Locate the cell with the specified text and output its [x, y] center coordinate. 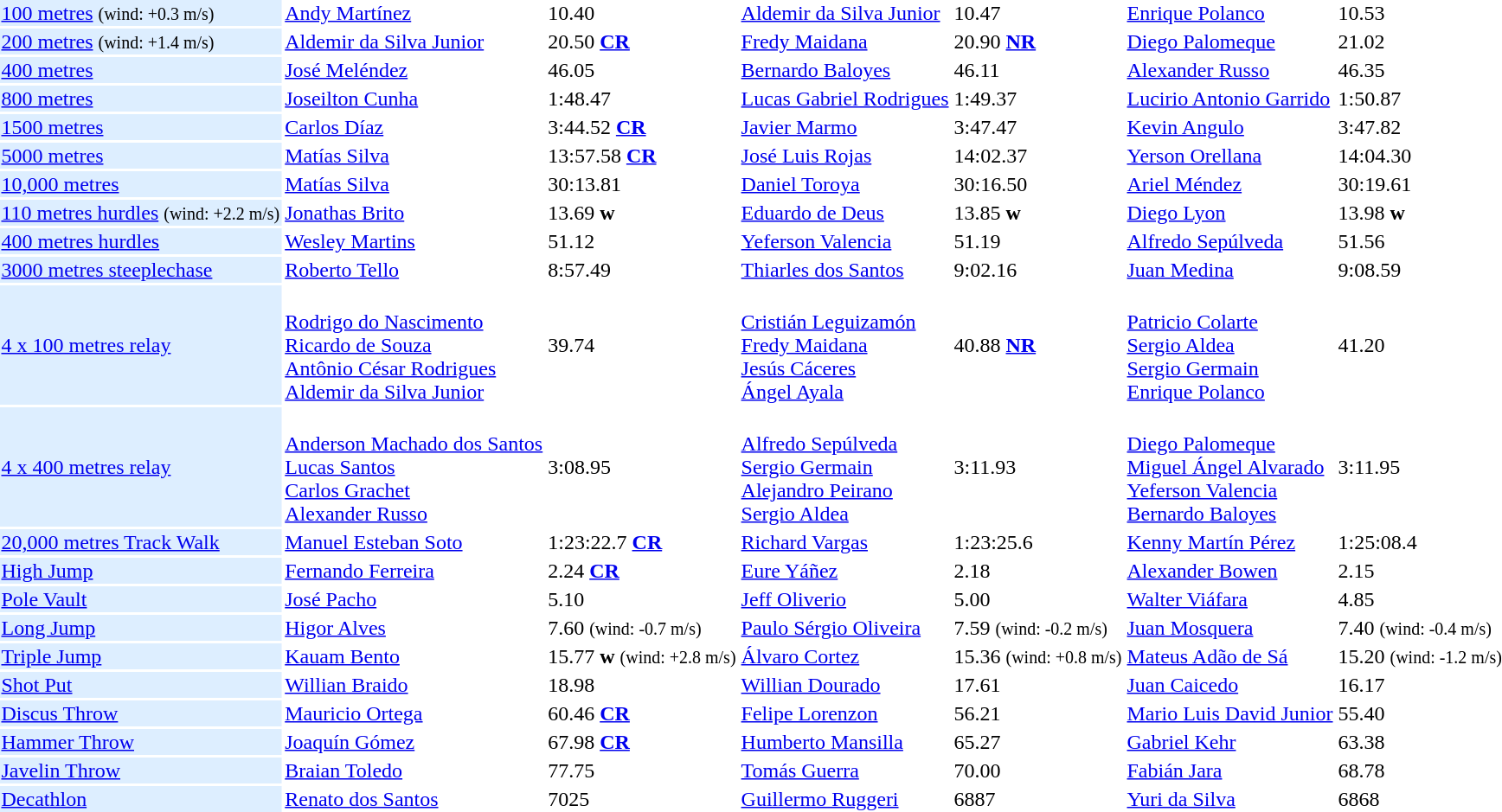
Fernando Ferreira [414, 571]
Patricio ColarteSergio AldeaSergio GermainEnrique Polanco [1230, 345]
4 x 100 metres relay [140, 345]
800 metres [140, 99]
Mario Luis David Junior [1230, 713]
Yerson Orellana [1230, 156]
High Jump [140, 571]
Willian Braido [414, 685]
Anderson Machado dos Santos Lucas SantosCarlos GrachetAlexander Russo [414, 467]
Tomás Guerra [844, 770]
Andy Martínez [414, 13]
10,000 metres [140, 184]
1:49.37 [1038, 99]
Enrique Polanco [1230, 13]
Discus Throw [140, 713]
3:44.52 CR [642, 127]
José Pacho [414, 599]
1:48.47 [642, 99]
Daniel Toroya [844, 184]
Juan Caicedo [1230, 685]
Wesley Martins [414, 241]
Alfredo Sepúlveda [1230, 241]
Javelin Throw [140, 770]
20.50 CR [642, 42]
Jonathas Brito [414, 213]
Fredy Maidana [844, 42]
70.00 [1038, 770]
Paulo Sérgio Oliveira [844, 628]
Gabriel Kehr [1230, 742]
39.74 [642, 345]
Carlos Díaz [414, 127]
400 metres [140, 70]
7.59 (wind: -0.2 m/s) [1038, 628]
4 x 400 metres relay [140, 467]
200 metres (wind: +1.4 m/s) [140, 42]
Yuri da Silva [1230, 799]
60.46 CR [642, 713]
Lucirio Antonio Garrido [1230, 99]
Álvaro Cortez [844, 656]
Kenny Martín Pérez [1230, 542]
José Meléndez [414, 70]
8:57.49 [642, 270]
Richard Vargas [844, 542]
17.61 [1038, 685]
51.19 [1038, 241]
Joaquín Gómez [414, 742]
3:47.47 [1038, 127]
13.69 w [642, 213]
Decathlon [140, 799]
Eure Yáñez [844, 571]
Kevin Angulo [1230, 127]
2.18 [1038, 571]
14:02.37 [1038, 156]
Juan Medina [1230, 270]
Higor Alves [414, 628]
1500 metres [140, 127]
9:02.16 [1038, 270]
7.60 (wind: -0.7 m/s) [642, 628]
Guillermo Ruggeri [844, 799]
51.12 [642, 241]
Felipe Lorenzon [844, 713]
1:23:22.7 CR [642, 542]
Juan Mosquera [1230, 628]
Diego Lyon [1230, 213]
3:08.95 [642, 467]
77.75 [642, 770]
20.90 NR [1038, 42]
Rodrigo do Nascimento Ricardo de SouzaAntônio César RodriguesAldemir da Silva Junior [414, 345]
46.05 [642, 70]
Pole Vault [140, 599]
Yeferson Valencia [844, 241]
Ariel Méndez [1230, 184]
Eduardo de Deus [844, 213]
3:11.93 [1038, 467]
10.40 [642, 13]
Renato dos Santos [414, 799]
20,000 metres Track Walk [140, 542]
15.77 w (wind: +2.8 m/s) [642, 656]
Alexander Bowen [1230, 571]
7025 [642, 799]
67.98 CR [642, 742]
Bernardo Baloyes [844, 70]
Cristián LeguizamónFredy MaidanaJesús CáceresÁngel Ayala [844, 345]
100 metres (wind: +0.3 m/s) [140, 13]
5.00 [1038, 599]
Joseilton Cunha [414, 99]
5.10 [642, 599]
Diego PalomequeMiguel Ángel AlvaradoYeferson ValenciaBernardo Baloyes [1230, 467]
40.88 NR [1038, 345]
Manuel Esteban Soto [414, 542]
Willian Dourado [844, 685]
Javier Marmo [844, 127]
56.21 [1038, 713]
José Luis Rojas [844, 156]
5000 metres [140, 156]
Alfredo SepúlvedaSergio GermainAlejandro PeiranoSergio Aldea [844, 467]
Jeff Oliverio [844, 599]
Diego Palomeque [1230, 42]
2.24 CR [642, 571]
Triple Jump [140, 656]
Mauricio Ortega [414, 713]
Braian Toledo [414, 770]
18.98 [642, 685]
Roberto Tello [414, 270]
Mateus Adão de Sá [1230, 656]
Thiarles dos Santos [844, 270]
65.27 [1038, 742]
6887 [1038, 799]
Humberto Mansilla [844, 742]
Kauam Bento [414, 656]
Walter Viáfara [1230, 599]
Shot Put [140, 685]
1:23:25.6 [1038, 542]
Fabián Jara [1230, 770]
Hammer Throw [140, 742]
46.11 [1038, 70]
Long Jump [140, 628]
30:16.50 [1038, 184]
30:13.81 [642, 184]
Alexander Russo [1230, 70]
13.85 w [1038, 213]
Lucas Gabriel Rodrigues [844, 99]
3000 metres steeplechase [140, 270]
13:57.58 CR [642, 156]
15.36 (wind: +0.8 m/s) [1038, 656]
10.47 [1038, 13]
110 metres hurdles (wind: +2.2 m/s) [140, 213]
400 metres hurdles [140, 241]
